Determine the (X, Y) coordinate at the center of the cell enclosing the given text.  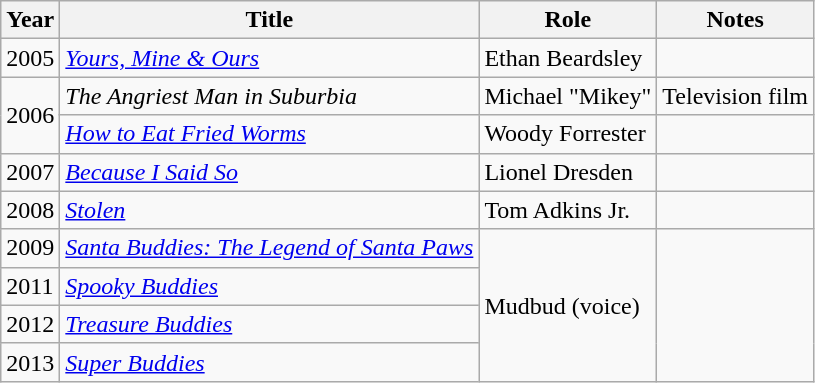
Ethan Beardsley (568, 58)
2005 (30, 58)
Super Buddies (270, 362)
Woody Forrester (568, 134)
The Angriest Man in Suburbia (270, 96)
2007 (30, 172)
Lionel Dresden (568, 172)
Because I Said So (270, 172)
Year (30, 20)
Tom Adkins Jr. (568, 210)
Michael "Mikey" (568, 96)
Spooky Buddies (270, 286)
2009 (30, 248)
Mudbud (voice) (568, 305)
Treasure Buddies (270, 324)
2012 (30, 324)
2006 (30, 115)
Santa Buddies: The Legend of Santa Paws (270, 248)
2011 (30, 286)
Television film (736, 96)
Yours, Mine & Ours (270, 58)
2008 (30, 210)
Title (270, 20)
Stolen (270, 210)
Role (568, 20)
Notes (736, 20)
2013 (30, 362)
How to Eat Fried Worms (270, 134)
